Scan for the cell matching the given text and deliver its [X, Y] coordinate at center. 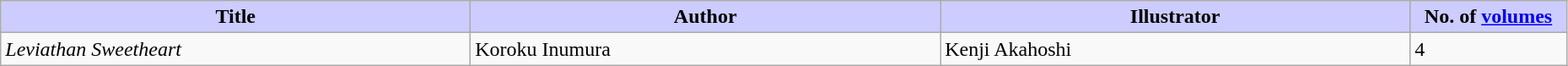
Leviathan Sweetheart [236, 49]
Koroku Inumura [705, 49]
Title [236, 17]
No. of volumes [1489, 17]
4 [1489, 49]
Author [705, 17]
Kenji Akahoshi [1176, 49]
Illustrator [1176, 17]
